Output the [X, Y] coordinate of the center of the cell containing the given text.  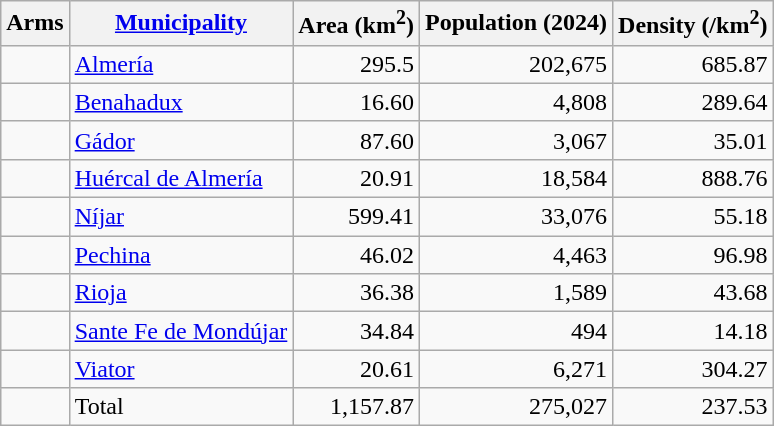
4,808 [516, 102]
Population (2024) [516, 24]
289.64 [693, 102]
685.87 [693, 64]
33,076 [516, 217]
Total [181, 407]
35.01 [693, 140]
18,584 [516, 178]
Arms [35, 24]
Rioja [181, 293]
43.68 [693, 293]
888.76 [693, 178]
1,589 [516, 293]
275,027 [516, 407]
Benahadux [181, 102]
Area (km2) [356, 24]
6,271 [516, 369]
295.5 [356, 64]
202,675 [516, 64]
34.84 [356, 331]
Sante Fe de Mondújar [181, 331]
494 [516, 331]
Gádor [181, 140]
Huércal de Almería [181, 178]
304.27 [693, 369]
20.61 [356, 369]
4,463 [516, 255]
599.41 [356, 217]
96.98 [693, 255]
55.18 [693, 217]
Níjar [181, 217]
Pechina [181, 255]
Viator [181, 369]
20.91 [356, 178]
237.53 [693, 407]
3,067 [516, 140]
Municipality [181, 24]
Almería [181, 64]
14.18 [693, 331]
87.60 [356, 140]
1,157.87 [356, 407]
16.60 [356, 102]
46.02 [356, 255]
36.38 [356, 293]
Density (/km2) [693, 24]
